Scan for the cell matching the given text and deliver its (x, y) coordinate at center. 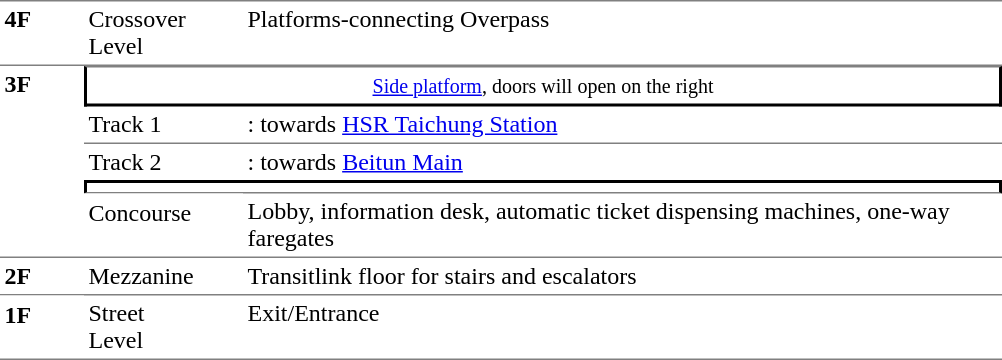
2F (42, 276)
Exit/Entrance (622, 328)
StreetLevel (164, 328)
CrossoverLevel (164, 33)
: towards Beitun Main (622, 162)
: towards HSR Taichung Station (622, 125)
Track 2 (164, 162)
Transitlink floor for stairs and escalators (622, 276)
Concourse (164, 226)
Lobby, information desk, automatic ticket dispensing machines, one-way faregates (622, 226)
Platforms-connecting Overpass (622, 33)
3F (42, 161)
1F (42, 328)
Track 1 (164, 125)
Mezzanine (164, 276)
Side platform, doors will open on the right (543, 86)
4F (42, 33)
